Detect which cell encompasses the target text, then output its (X, Y) center coordinate. 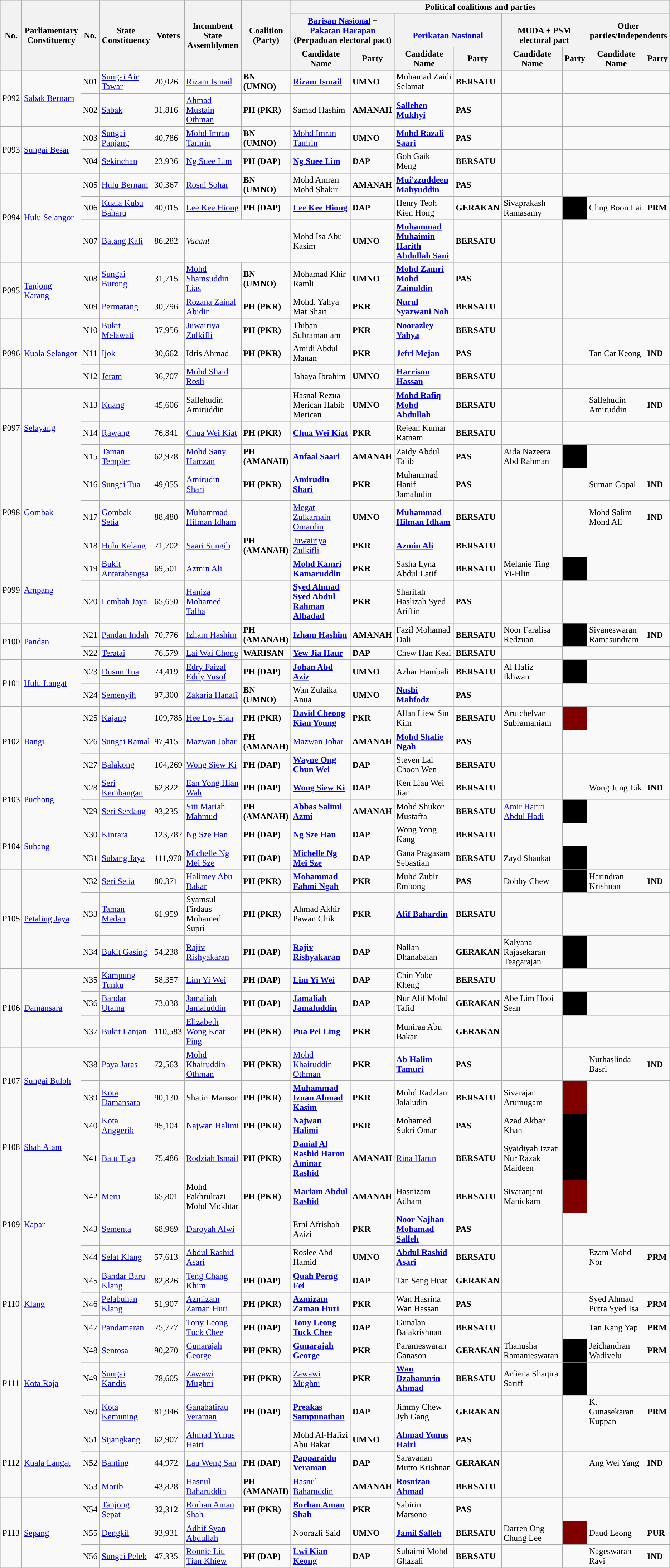
Batu Tiga (126, 1158)
Lau Weng San (213, 1463)
Vacant (238, 241)
40,015 (168, 208)
P103 (11, 800)
Hulu Langat (52, 683)
58,357 (168, 980)
Permatang (126, 306)
N17 (90, 517)
Banting (126, 1463)
72,563 (168, 1064)
Suhaimi Mohd Ghazali (424, 1556)
Seri Setia (126, 881)
MUDA + PSM electoral pact (544, 30)
Coalition (Party) (266, 35)
Wong Yong Kang (424, 835)
Saari Sungib (213, 546)
N25 (90, 718)
95,104 (168, 1126)
Mohd Isa Abu Kasim (321, 241)
Mariam Abdul Rashid (321, 1196)
Mohammad Fahmi Ngah (321, 881)
Mohd Shukor Mustaffa (424, 811)
30,662 (168, 354)
Mohd Radzlan Jalaludin (424, 1097)
40,786 (168, 138)
20,026 (168, 82)
N50 (90, 1412)
30,796 (168, 306)
Zakaria Hanafi (213, 695)
Kota Anggerik (126, 1126)
N52 (90, 1463)
74,419 (168, 672)
N31 (90, 858)
Nushi Mahfodz (424, 695)
31,816 (168, 110)
Incumbent State Assemblymen (213, 35)
N47 (90, 1327)
N41 (90, 1158)
P096 (11, 354)
Hasnizam Adham (424, 1196)
Wan Dzahanurin Ahmad (424, 1379)
97,300 (168, 695)
Bukit Lanjan (126, 1031)
P101 (11, 683)
K. Gunasekaran Kuppan (616, 1412)
Adhif Syan Abdullah (213, 1533)
111,970 (168, 858)
Jeram (126, 377)
Voters (168, 35)
Mui'zzuddeen Mahyuddin (424, 185)
75,486 (168, 1158)
109,785 (168, 718)
Petaling Jaya (52, 919)
Samad Hashim (321, 110)
Sivarajan Arumugam (532, 1097)
Azhar Hambali (424, 672)
N03 (90, 138)
Harrison Hassan (424, 377)
93,235 (168, 811)
Parliamentary Constituency (52, 35)
Jefri Mejan (424, 354)
Muhammad Muhaimin Harith Abdullah Sani (424, 241)
N36 (90, 1003)
Mohd Salim Mohd Ali (616, 517)
Other parties/Independents (628, 30)
Abe Lim Hooi Sean (532, 1003)
62,978 (168, 456)
N28 (90, 788)
Wan Zulaika Anua (321, 695)
49,055 (168, 484)
Kuala Selangor (52, 354)
Paya Jaras (126, 1064)
Siti Mariah Mahmud (213, 811)
Kota Damansara (126, 1097)
N55 (90, 1533)
73,038 (168, 1003)
Teratai (126, 653)
Ezam Mohd Nor (616, 1257)
36,707 (168, 377)
Ampang (52, 590)
N14 (90, 433)
Mohd Shaid Rosli (213, 377)
Aida Nazeera Abd Rahman (532, 456)
P112 (11, 1463)
N46 (90, 1304)
82,826 (168, 1281)
P094 (11, 218)
Melanie Ting Yi-Hlin (532, 568)
N54 (90, 1509)
Mohd Razali Saari (424, 138)
Sungai Ramal (126, 741)
Jeichandran Wadivelu (616, 1350)
Lembah Jaya (126, 601)
104,269 (168, 765)
81,946 (168, 1412)
N15 (90, 456)
Selat Klang (126, 1257)
Dobby Chew (532, 881)
N53 (90, 1486)
86,282 (168, 241)
Rina Harun (424, 1158)
Syamsul Firdaus Mohamed Supri (213, 914)
N02 (90, 110)
N09 (90, 306)
Arfiena Shaqira Sariff (532, 1379)
Wayne Ong Chun Wei (321, 765)
Pandan (52, 642)
69,501 (168, 568)
Goh Gaik Meng (424, 161)
Jimmy Chew Jyh Gang (424, 1412)
Daroyah Alwi (213, 1229)
N08 (90, 279)
80,371 (168, 881)
65,801 (168, 1196)
Sabak Bernam (52, 98)
N29 (90, 811)
Lwi Kian Keong (321, 1556)
Ang Wei Yang (616, 1463)
N45 (90, 1281)
Saravanan Mutto Krishnan (424, 1463)
N13 (90, 405)
Noorazley Yahya (424, 330)
Nurul Syazwani Noh (424, 306)
Tanjong Sepat (126, 1509)
Puchong (52, 800)
Sabirin Marsono (424, 1509)
Thanusha Ramanieswaran (532, 1350)
Kuala Kubu Baharu (126, 208)
Sungai Panjang (126, 138)
Sentosa (126, 1350)
N16 (90, 484)
Mohd Sany Hamzan (213, 456)
Rosnizan Ahmad (424, 1486)
Nallan Dhanabalan (424, 952)
45,606 (168, 405)
Ab Halim Tamuri (424, 1064)
Sementa (126, 1229)
P109 (11, 1224)
Sabak (126, 110)
Chng Boon Lai (616, 208)
Dengkil (126, 1533)
N34 (90, 952)
Tan Cat Keong (616, 354)
State Constituency (126, 35)
Bandar Baru Klang (126, 1281)
Nur Alif Mohd Tafid (424, 1003)
Subang Jaya (126, 858)
N44 (90, 1257)
75,777 (168, 1327)
61,959 (168, 914)
Sivaneswaran Ramasundram (616, 634)
Idris Ahmad (213, 354)
Sijangkang (126, 1440)
N40 (90, 1126)
Mohd Zamri Mohd Zainuldin (424, 279)
Tan Kang Yap (616, 1327)
Noorazli Said (321, 1533)
Haniza Mohamed Talha (213, 601)
N23 (90, 672)
N06 (90, 208)
Al Hafiz Ikhwan (532, 672)
Morib (126, 1486)
Dusun Tua (126, 672)
Wan Hasrina Wan Hassan (424, 1304)
Muhammad Izuan Ahmad Kasim (321, 1097)
Elizabeth Wong Keat Ping (213, 1031)
110,583 (168, 1031)
93,931 (168, 1533)
Preakas Sampunathan (321, 1412)
Amir Hariri Abdul Hadi (532, 811)
76,579 (168, 653)
Meru (126, 1196)
Chew Han Keai (424, 653)
P106 (11, 1008)
54,238 (168, 952)
N05 (90, 185)
Bangi (52, 741)
Abbas Salimi Azmi (321, 811)
Sungai Burong (126, 279)
Sallehen Mukhyi (424, 110)
N38 (90, 1064)
Noor Faralisa Redzuan (532, 634)
78,605 (168, 1379)
Subang (52, 846)
Ahmad Mustain Othman (213, 110)
Taman Templer (126, 456)
Zaidy Abdul Talib (424, 456)
Tanjong Karang (52, 290)
Gunalan Balakrishnan (424, 1327)
90,270 (168, 1350)
Henry Teoh Kien Hong (424, 208)
Muniraa Abu Bakar (424, 1031)
Edry Faizal Eddy Yusof (213, 672)
Kinrara (126, 835)
P102 (11, 741)
N22 (90, 653)
Mohd Kamri Kamaruddin (321, 568)
N07 (90, 241)
Parameswaran Ganason (424, 1350)
Nageswaran Ravi (616, 1556)
Political coalitions and parties (480, 7)
Ganabatirau Veraman (213, 1412)
P110 (11, 1304)
Mohd Amran Mohd Shakir (321, 185)
N27 (90, 765)
Quah Perng Fei (321, 1281)
68,969 (168, 1229)
Halimey Abu Bakar (213, 881)
N24 (90, 695)
Azad Akbar Khan (532, 1126)
N04 (90, 161)
Bukit Melawati (126, 330)
Yew Jia Haur (321, 653)
P093 (11, 150)
Gana Pragasam Sebastian (424, 858)
Mohamed Sukri Omar (424, 1126)
Sasha Lyna Abdul Latif (424, 568)
Chin Yoke Kheng (424, 980)
Amidi Abdul Manan (321, 354)
Klang (52, 1304)
Tan Seng Huat (424, 1281)
P100 (11, 642)
Seri Kembangan (126, 788)
Selayang (52, 428)
P105 (11, 919)
Barisan Nasional + Pakatan Harapan (Perpaduan electoral pact) (343, 30)
Gombak Setia (126, 517)
N19 (90, 568)
N37 (90, 1031)
Lai Wai Chong (213, 653)
Mohd Shamsuddin Lias (213, 279)
N56 (90, 1556)
Jahaya Ibrahim (321, 377)
31,715 (168, 279)
Pelabuhan Klang (126, 1304)
WARISAN (266, 653)
N18 (90, 546)
N12 (90, 377)
P107 (11, 1081)
Mohamad Zaidi Selamat (424, 82)
Roslee Abd Hamid (321, 1257)
P098 (11, 513)
Mohd Rafiq Mohd Abdullah (424, 405)
57,613 (168, 1257)
Darren Ong Chung Lee (532, 1533)
N35 (90, 980)
Sungai Buloh (52, 1081)
Bukit Gasing (126, 952)
Afif Bahardin (424, 914)
Syed Ahmad Syed Abdul Rahman Alhadad (321, 601)
N26 (90, 741)
Rejean Kumar Ratnam (424, 433)
N21 (90, 634)
Mohd. Yahya Mat Shari (321, 306)
Balakong (126, 765)
Mohd Shafie Ngah (424, 741)
P104 (11, 846)
Ijok (126, 354)
Sungai Tua (126, 484)
76,841 (168, 433)
Nurhaslinda Basri (616, 1064)
Kajang (126, 718)
90,130 (168, 1097)
Hulu Kelang (126, 546)
32,312 (168, 1509)
37,956 (168, 330)
Bandar Utama (126, 1003)
62,822 (168, 788)
Muhd Zubir Embong (424, 881)
Noor Najhan Mohamad Salleh (424, 1229)
P111 (11, 1383)
Shatiri Mansor (213, 1097)
Papparaidu Veraman (321, 1463)
Wong Jung Lik (616, 788)
Muhammad Hanif Jamaludin (424, 484)
Kuala Langat (52, 1463)
Rawang (126, 433)
Kuang (126, 405)
Sekinchan (126, 161)
N20 (90, 601)
Kalyana Rajasekaran Teagarajan (532, 952)
Sivaranjani Manickam (532, 1196)
Rosni Sohar (213, 185)
Danial Al Rashid Haron Aminar Rashid (321, 1158)
Jamil Salleh (424, 1533)
N11 (90, 354)
Sivaprakash Ramasamy (532, 208)
Pandan Indah (126, 634)
N42 (90, 1196)
30,367 (168, 185)
70,776 (168, 634)
N32 (90, 881)
David Cheong Kian Young (321, 718)
Mohd Fakhrulrazi Mohd Mokhtar (213, 1196)
Perikatan Nasional (448, 30)
Teng Chang Khim (213, 1281)
23,936 (168, 161)
P097 (11, 428)
Allan Liew Sin Kim (424, 718)
N01 (90, 82)
N48 (90, 1350)
N30 (90, 835)
Thiban Subramaniam (321, 330)
51,907 (168, 1304)
Mohd Al-Hafizi Abu Bakar (321, 1440)
Daud Leong (616, 1533)
97,415 (168, 741)
P108 (11, 1147)
Sungai Pelek (126, 1556)
Shah Alam (52, 1147)
71,702 (168, 546)
P095 (11, 290)
Johan Abd Aziz (321, 672)
47,335 (168, 1556)
Anfaal Saari (321, 456)
Pua Pei Ling (321, 1031)
65,650 (168, 601)
N51 (90, 1440)
N43 (90, 1229)
Taman Medan (126, 914)
Ronnie Liu Tian Khiew (213, 1556)
Kota Kemuning (126, 1412)
Hee Loy Sian (213, 718)
Damansara (52, 1008)
Seri Serdang (126, 811)
Fazil Mohamad Dali (424, 634)
Sungai Besar (52, 150)
P113 (11, 1533)
Syaidiyah Izzati Nur Razak Maideen (532, 1158)
Semenyih (126, 695)
P092 (11, 98)
Suman Gopal (616, 484)
Harindran Krishnan (616, 881)
Ken Liau Wei Jian (424, 788)
Megat Zulkarnain Omardin (321, 517)
123,782 (168, 835)
43,828 (168, 1486)
Rodziah Ismail (213, 1158)
88,480 (168, 517)
62,907 (168, 1440)
Kampung Tunku (126, 980)
Rozana Zainal Abidin (213, 306)
Pandamaran (126, 1327)
Bukit Antarabangsa (126, 568)
44,972 (168, 1463)
Batang Kali (126, 241)
P099 (11, 590)
N10 (90, 330)
Hasnal Rezua Merican Habib Merican (321, 405)
PUR (657, 1533)
N39 (90, 1097)
Sungai Air Tawar (126, 82)
Arutchelvan Subramaniam (532, 718)
Hulu Bernam (126, 185)
Kota Raja (52, 1383)
Mohamad Khir Ramli (321, 279)
Hulu Selangor (52, 218)
Ean Yong Hian Wah (213, 788)
Sharifah Haslizah Syed Ariffin (424, 601)
Zayd Shaukat (532, 858)
N33 (90, 914)
Steven Lai Choon Wen (424, 765)
Kapar (52, 1224)
Sepang (52, 1533)
Ahmad Akhir Pawan Chik (321, 914)
Sungai Kandis (126, 1379)
Erni Afrishah Azizi (321, 1229)
Syed Ahmad Putra Syed Isa (616, 1304)
Gombak (52, 513)
N49 (90, 1379)
